Locate the cell with the specified text and output its [X, Y] center coordinate. 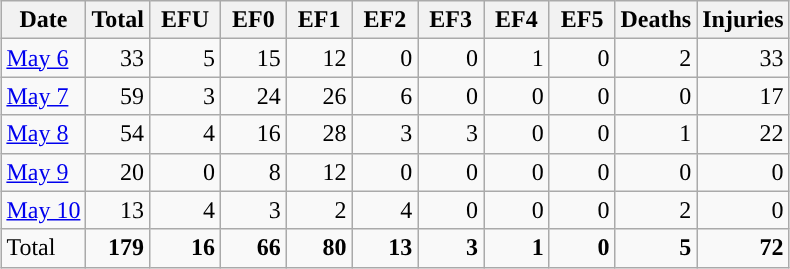
EF0 [254, 20]
20 [118, 172]
80 [319, 248]
179 [118, 248]
EFU [184, 20]
EF1 [319, 20]
EF4 [517, 20]
Date [44, 20]
May 8 [44, 134]
24 [254, 96]
May 9 [44, 172]
May 6 [44, 58]
17 [743, 96]
54 [118, 134]
59 [118, 96]
72 [743, 248]
15 [254, 58]
28 [319, 134]
EF5 [582, 20]
May 10 [44, 210]
EF3 [451, 20]
Injuries [743, 20]
26 [319, 96]
May 7 [44, 96]
Deaths [656, 20]
22 [743, 134]
66 [254, 248]
8 [254, 172]
6 [385, 96]
EF2 [385, 20]
